Identify which cell holds the provided text, then report its (X, Y) central coordinate. 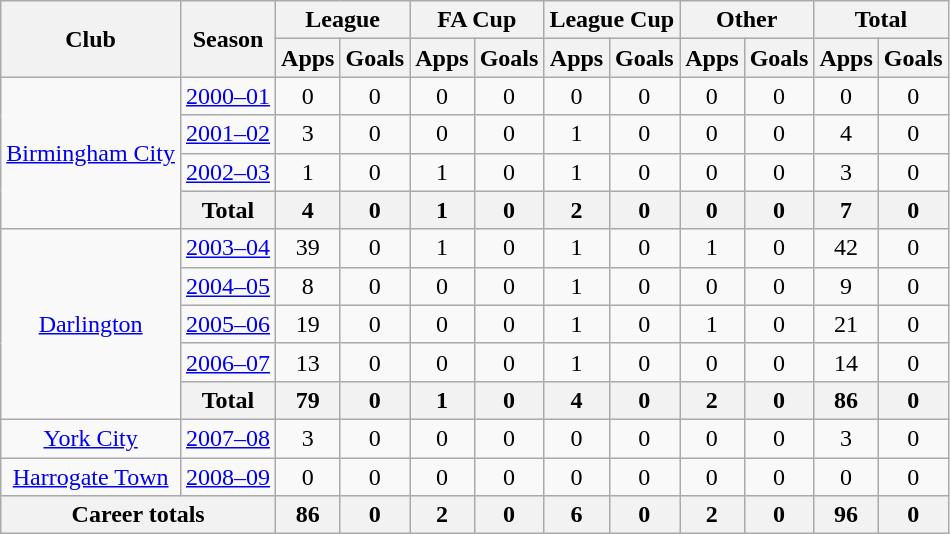
Season (228, 39)
Harrogate Town (91, 477)
96 (846, 515)
2003–04 (228, 248)
14 (846, 362)
21 (846, 324)
39 (308, 248)
Club (91, 39)
Darlington (91, 324)
FA Cup (477, 20)
Other (747, 20)
2006–07 (228, 362)
42 (846, 248)
19 (308, 324)
79 (308, 400)
9 (846, 286)
Birmingham City (91, 153)
Career totals (138, 515)
8 (308, 286)
6 (576, 515)
2005–06 (228, 324)
League Cup (612, 20)
2002–03 (228, 172)
2008–09 (228, 477)
2000–01 (228, 96)
7 (846, 210)
York City (91, 438)
League (343, 20)
2004–05 (228, 286)
2007–08 (228, 438)
2001–02 (228, 134)
13 (308, 362)
